Locate the cell with the specified text and output its [x, y] center coordinate. 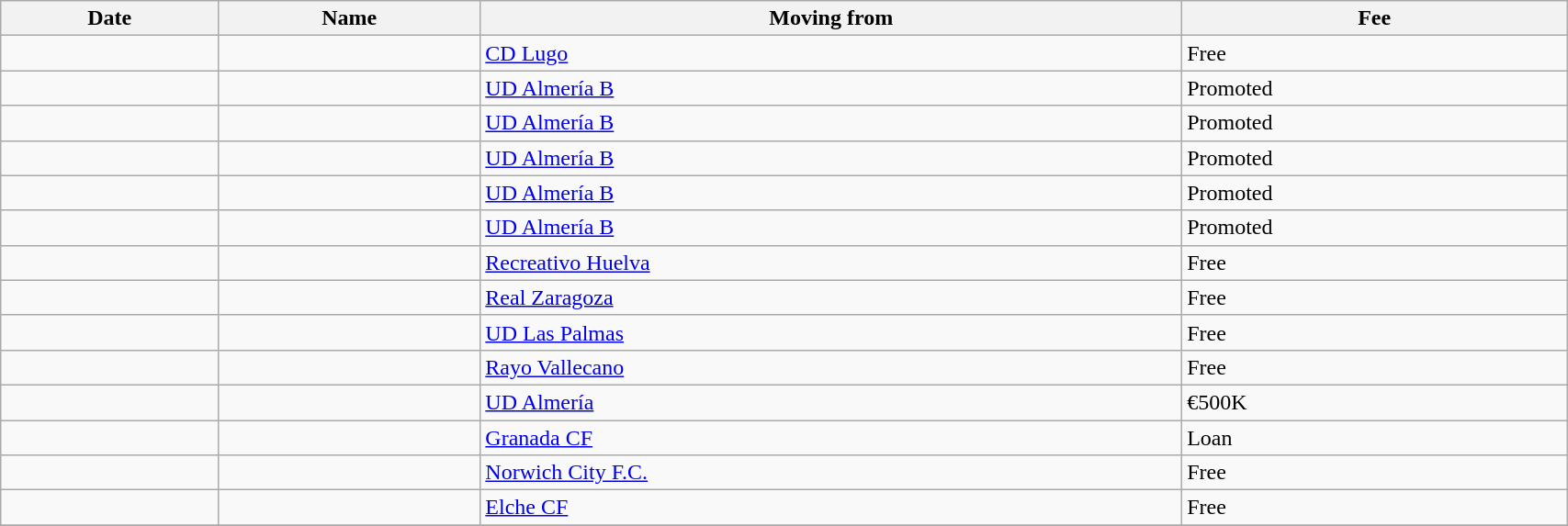
UD Almería [831, 402]
UD Las Palmas [831, 332]
CD Lugo [831, 53]
Norwich City F.C. [831, 473]
Name [349, 18]
Fee [1374, 18]
Moving from [831, 18]
Rayo Vallecano [831, 367]
Elche CF [831, 508]
Date [110, 18]
Real Zaragoza [831, 297]
Recreativo Huelva [831, 263]
€500K [1374, 402]
Loan [1374, 438]
Granada CF [831, 438]
